Return the [X, Y] coordinate for the center point of the cell that contains the specified text.  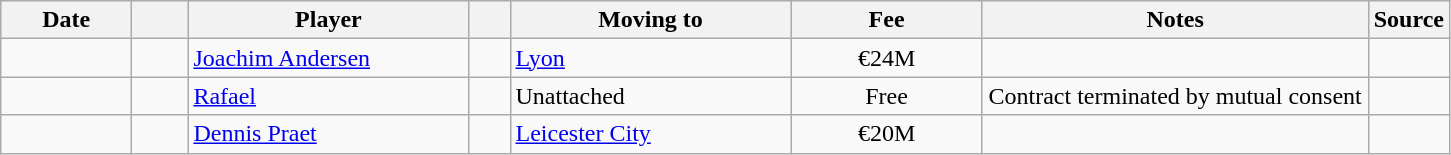
Dennis Praet [328, 134]
€24M [886, 58]
Leicester City [650, 134]
Joachim Andersen [328, 58]
Free [886, 96]
Notes [1175, 20]
Player [328, 20]
Rafael [328, 96]
Moving to [650, 20]
Contract terminated by mutual consent [1175, 96]
Fee [886, 20]
€20M [886, 134]
Lyon [650, 58]
Source [1408, 20]
Unattached [650, 96]
Date [66, 20]
